From the cell containing the given text, extract its center point as (x, y) coordinate. 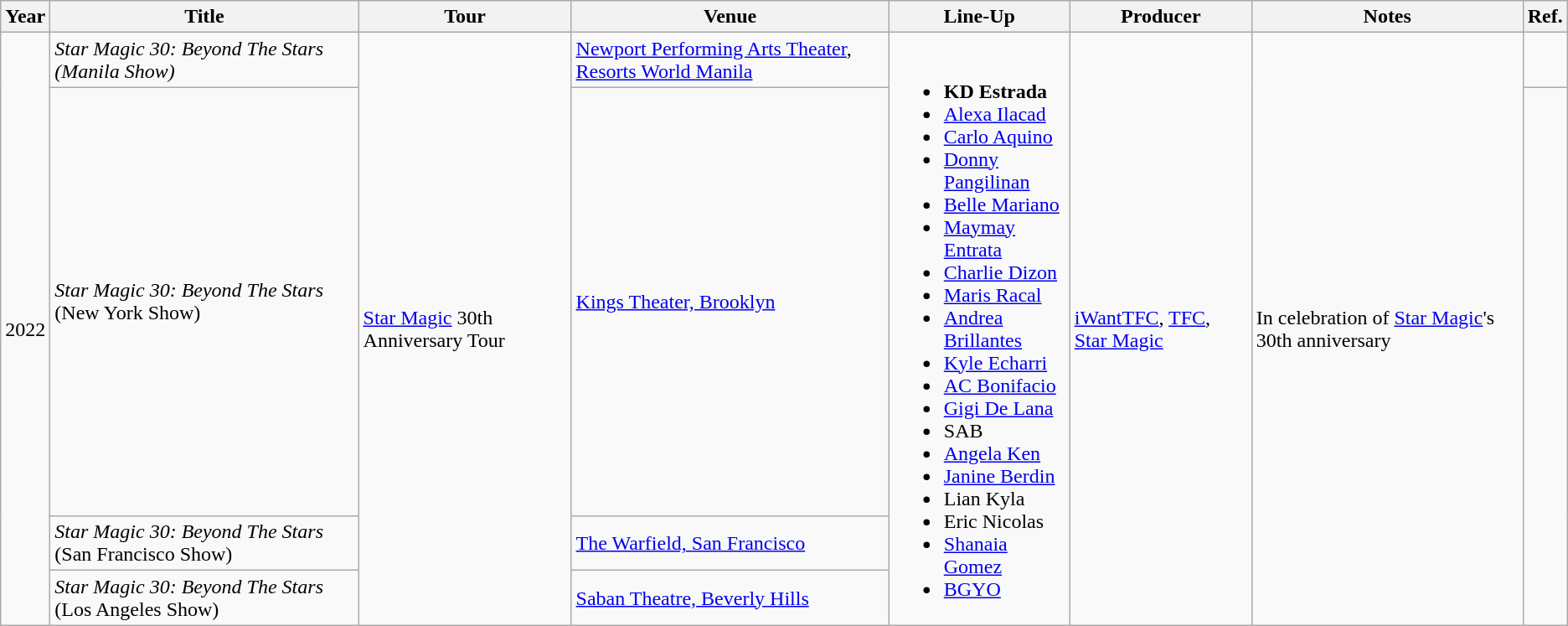
iWantTFC, TFC, Star Magic (1161, 329)
Producer (1161, 17)
The Warfield, San Francisco (730, 543)
Year (25, 17)
In celebration of Star Magic's 30th anniversary (1387, 329)
Ref. (1545, 17)
Line-Up (979, 17)
Tour (465, 17)
Star Magic 30: Beyond The Stars (San Francisco Show) (204, 543)
2022 (25, 329)
Star Magic 30: Beyond The Stars (New York Show) (204, 302)
Newport Performing Arts Theater, Resorts World Manila (730, 60)
Saban Theatre, Beverly Hills (730, 598)
Star Magic 30: Beyond The Stars (Los Angeles Show) (204, 598)
Title (204, 17)
Kings Theater, Brooklyn (730, 302)
Star Magic 30th Anniversary Tour (465, 329)
Notes (1387, 17)
Star Magic 30: Beyond The Stars (Manila Show) (204, 60)
Venue (730, 17)
